Output the (x, y) coordinate of the center of the cell containing the given text.  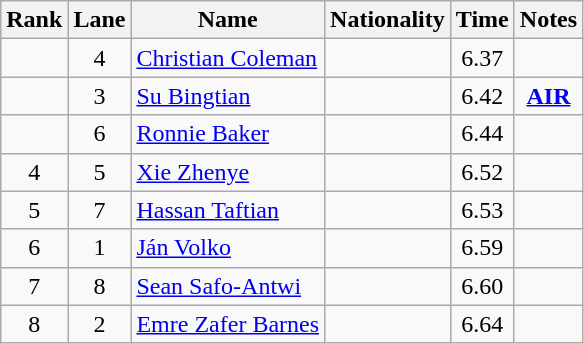
Su Bingtian (228, 96)
Time (482, 20)
6.42 (482, 96)
6.52 (482, 172)
6.60 (482, 286)
Ronnie Baker (228, 134)
6.64 (482, 324)
AIR (548, 96)
Hassan Taftian (228, 210)
6.44 (482, 134)
Rank (34, 20)
Sean Safo-Antwi (228, 286)
Christian Coleman (228, 58)
Xie Zhenye (228, 172)
2 (100, 324)
6.37 (482, 58)
6.59 (482, 248)
Nationality (388, 20)
3 (100, 96)
Emre Zafer Barnes (228, 324)
6.53 (482, 210)
Name (228, 20)
1 (100, 248)
Notes (548, 20)
Ján Volko (228, 248)
Lane (100, 20)
